Find where the given text appears and provide that cell's center as (x, y) coordinate. 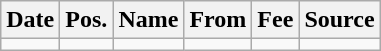
From (218, 20)
Name (148, 20)
Fee (276, 20)
Date (30, 20)
Source (340, 20)
Pos. (86, 20)
